Extract the (x, y) coordinate from the center of the cell holding the provided text.  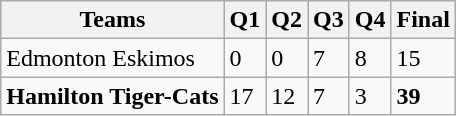
Q2 (287, 20)
Final (423, 20)
12 (287, 96)
3 (370, 96)
Q1 (245, 20)
Teams (112, 20)
Q4 (370, 20)
Q3 (329, 20)
8 (370, 58)
Hamilton Tiger-Cats (112, 96)
Edmonton Eskimos (112, 58)
15 (423, 58)
39 (423, 96)
17 (245, 96)
